Return the (x, y) coordinate for the center point of the cell that contains the specified text.  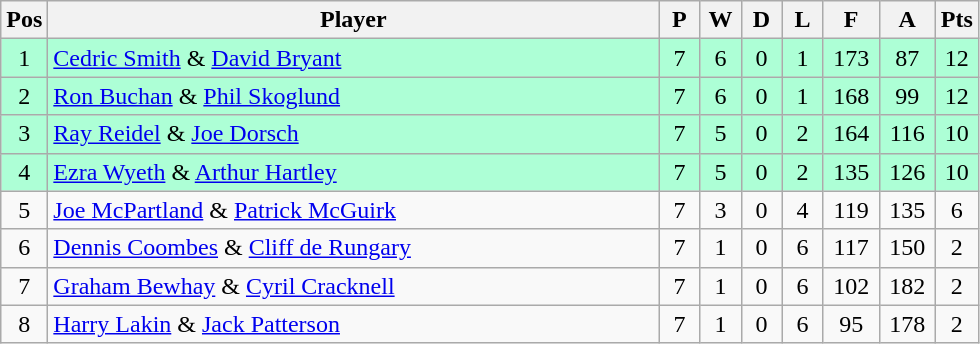
164 (851, 134)
Dennis Coombes & Cliff de Rungary (354, 248)
168 (851, 96)
87 (907, 58)
173 (851, 58)
P (680, 20)
117 (851, 248)
Ray Reidel & Joe Dorsch (354, 134)
119 (851, 210)
F (851, 20)
8 (24, 324)
126 (907, 172)
Harry Lakin & Jack Patterson (354, 324)
182 (907, 286)
102 (851, 286)
178 (907, 324)
Joe McPartland & Patrick McGuirk (354, 210)
Ron Buchan & Phil Skoglund (354, 96)
Player (354, 20)
L (802, 20)
W (720, 20)
A (907, 20)
99 (907, 96)
Pts (956, 20)
D (762, 20)
116 (907, 134)
95 (851, 324)
150 (907, 248)
Graham Bewhay & Cyril Cracknell (354, 286)
Ezra Wyeth & Arthur Hartley (354, 172)
Cedric Smith & David Bryant (354, 58)
Pos (24, 20)
